For the text-containing cell, return its midpoint in [X, Y] coordinate format. 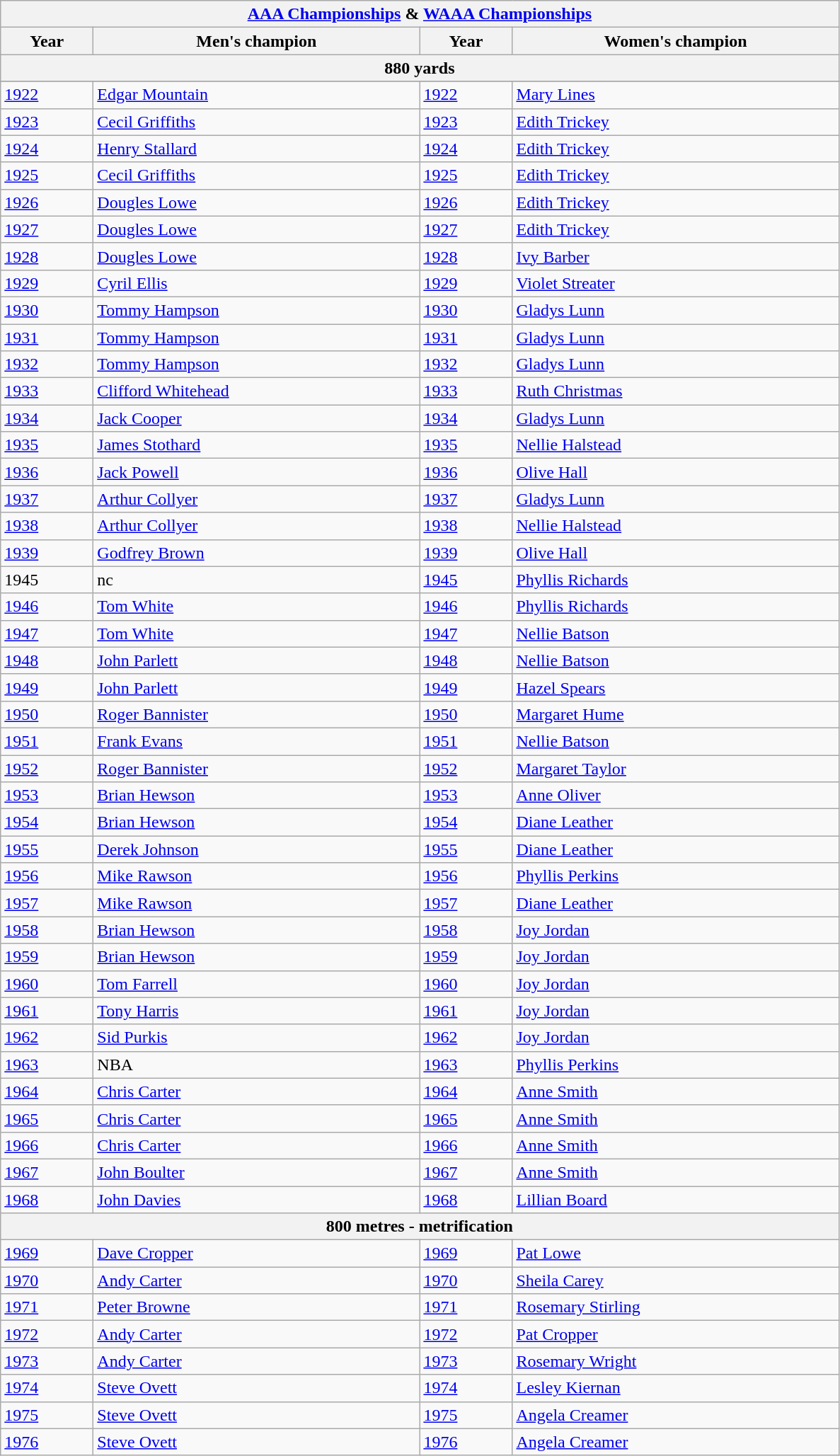
Godfrey Brown [256, 553]
NBA [256, 1065]
Derek Johnson [256, 849]
Tony Harris [256, 1011]
Rosemary Stirling [675, 1307]
Pat Lowe [675, 1254]
Lesley Kiernan [675, 1388]
880 yards [420, 68]
Cyril Ellis [256, 283]
Mary Lines [675, 95]
Edgar Mountain [256, 95]
John Davies [256, 1200]
Violet Streater [675, 283]
Tom Farrell [256, 984]
Dave Cropper [256, 1254]
nc [256, 580]
Anne Oliver [675, 796]
800 metres - metrification [420, 1227]
Hazel Spears [675, 687]
Rosemary Wright [675, 1361]
Women's champion [675, 41]
James Stothard [256, 445]
Pat Cropper [675, 1334]
John Boulter [256, 1172]
Jack Powell [256, 472]
Margaret Hume [675, 714]
Lillian Board [675, 1200]
Men's champion [256, 41]
Margaret Taylor [675, 768]
Jack Cooper [256, 418]
Ruth Christmas [675, 391]
Sid Purkis [256, 1038]
Ivy Barber [675, 256]
Peter Browne [256, 1307]
Frank Evans [256, 741]
Sheila Carey [675, 1280]
Clifford Whitehead [256, 391]
AAA Championships & WAAA Championships [420, 14]
Henry Stallard [256, 149]
